Identify which cell holds the provided text, then report its (x, y) central coordinate. 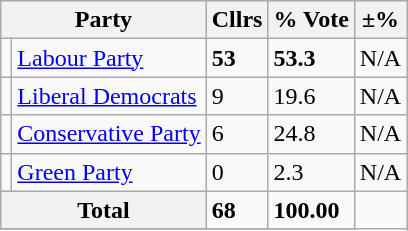
68 (237, 210)
2.3 (311, 172)
Conservative Party (109, 134)
±% (380, 20)
Cllrs (237, 20)
24.8 (311, 134)
0 (237, 172)
Labour Party (109, 58)
Party (104, 20)
% Vote (311, 20)
53 (237, 58)
Total (104, 210)
Green Party (109, 172)
6 (237, 134)
100.00 (311, 210)
19.6 (311, 96)
Liberal Democrats (109, 96)
9 (237, 96)
53.3 (311, 58)
